Return [X, Y] of the center of cell containing provided text 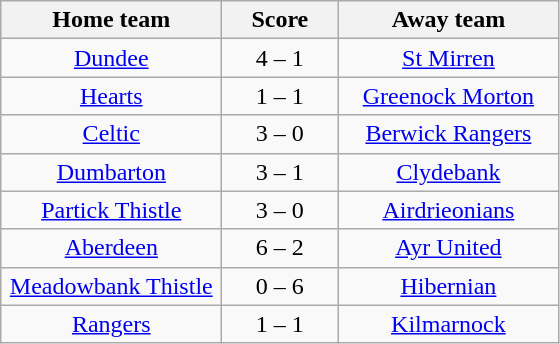
Away team [448, 20]
Ayr United [448, 248]
Hibernian [448, 286]
Score [280, 20]
Clydebank [448, 172]
Aberdeen [112, 248]
Hearts [112, 96]
Meadowbank Thistle [112, 286]
Dundee [112, 58]
St Mirren [448, 58]
3 – 1 [280, 172]
Dumbarton [112, 172]
Celtic [112, 134]
0 – 6 [280, 286]
Berwick Rangers [448, 134]
4 – 1 [280, 58]
Rangers [112, 324]
Airdrieonians [448, 210]
Partick Thistle [112, 210]
Kilmarnock [448, 324]
Home team [112, 20]
6 – 2 [280, 248]
Greenock Morton [448, 96]
